For the text-containing cell, return its midpoint in [X, Y] coordinate format. 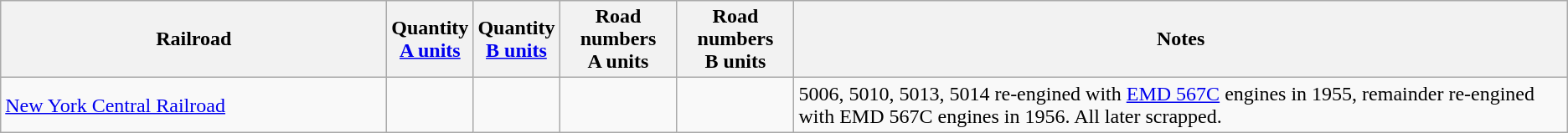
QuantityA units [431, 39]
Road numbersA units [618, 39]
5006, 5010, 5013, 5014 re-engined with EMD 567C engines in 1955, remainder re-engined with EMD 567C engines in 1956. All later scrapped. [1181, 105]
QuantityB units [516, 39]
New York Central Railroad [194, 105]
Road numbersB units [735, 39]
Railroad [194, 39]
Notes [1181, 39]
